Scan for the cell matching the given text and deliver its (x, y) coordinate at center. 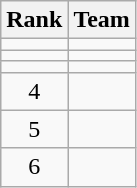
4 (34, 91)
Rank (34, 20)
5 (34, 129)
Team (102, 20)
6 (34, 167)
